Search for the cell housing the specified text and yield its [x, y] center coordinate. 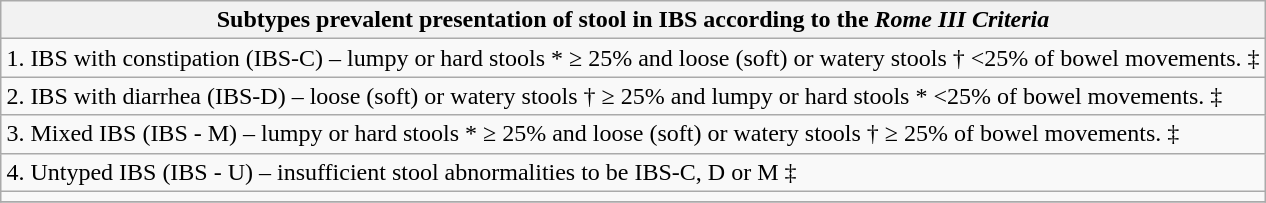
Subtypes prevalent presentation of stool in IBS according to the Rome III Criteria [633, 20]
3. Mixed IBS (IBS - M) – lumpy or hard stools * ≥ 25% and loose (soft) or watery stools † ≥ 25% of bowel movements. ‡ [633, 134]
1. IBS with constipation (IBS-C) – lumpy or hard stools * ≥ 25% and loose (soft) or watery stools † <25% of bowel movements. ‡ [633, 58]
2. IBS with diarrhea (IBS-D) – loose (soft) or watery stools † ≥ 25% and lumpy or hard stools * <25% of bowel movements. ‡ [633, 96]
4. Untyped IBS (IBS - U) – insufficient stool abnormalities to be IBS-C, D or M ‡ [633, 172]
